Return (x, y) of the center of cell containing provided text 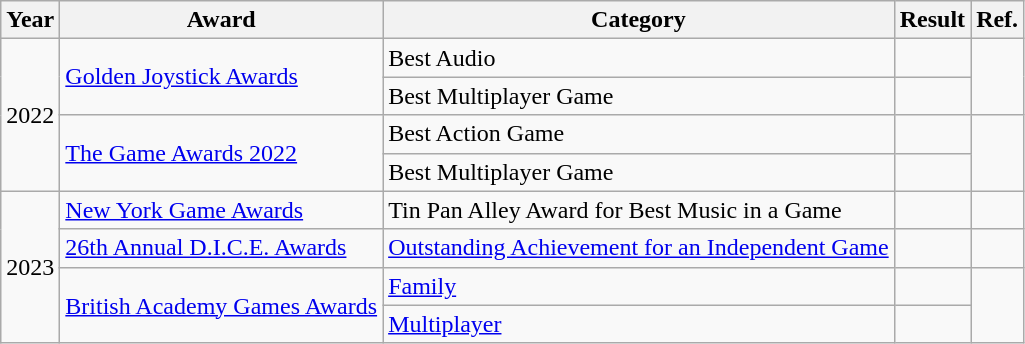
Multiplayer (639, 324)
Ref. (998, 20)
Golden Joystick Awards (222, 77)
Outstanding Achievement for an Independent Game (639, 248)
Best Action Game (639, 134)
Best Audio (639, 58)
The Game Awards 2022 (222, 153)
Tin Pan Alley Award for Best Music in a Game (639, 210)
Result (932, 20)
2023 (30, 267)
Year (30, 20)
2022 (30, 115)
New York Game Awards (222, 210)
Award (222, 20)
British Academy Games Awards (222, 305)
Category (639, 20)
26th Annual D.I.C.E. Awards (222, 248)
Family (639, 286)
